Extract the (X, Y) coordinate from the center of the cell holding the provided text.  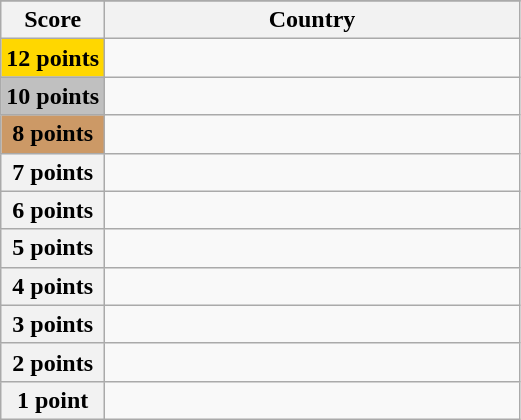
3 points (53, 324)
6 points (53, 210)
Country (312, 20)
4 points (53, 286)
8 points (53, 134)
Score (53, 20)
1 point (53, 400)
10 points (53, 96)
7 points (53, 172)
5 points (53, 248)
2 points (53, 362)
12 points (53, 58)
